Locate the cell with the specified text and output its (X, Y) center coordinate. 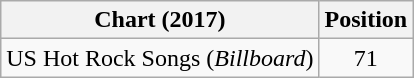
71 (366, 58)
US Hot Rock Songs (Billboard) (160, 58)
Position (366, 20)
Chart (2017) (160, 20)
